For the text-containing cell, return its midpoint in [x, y] coordinate format. 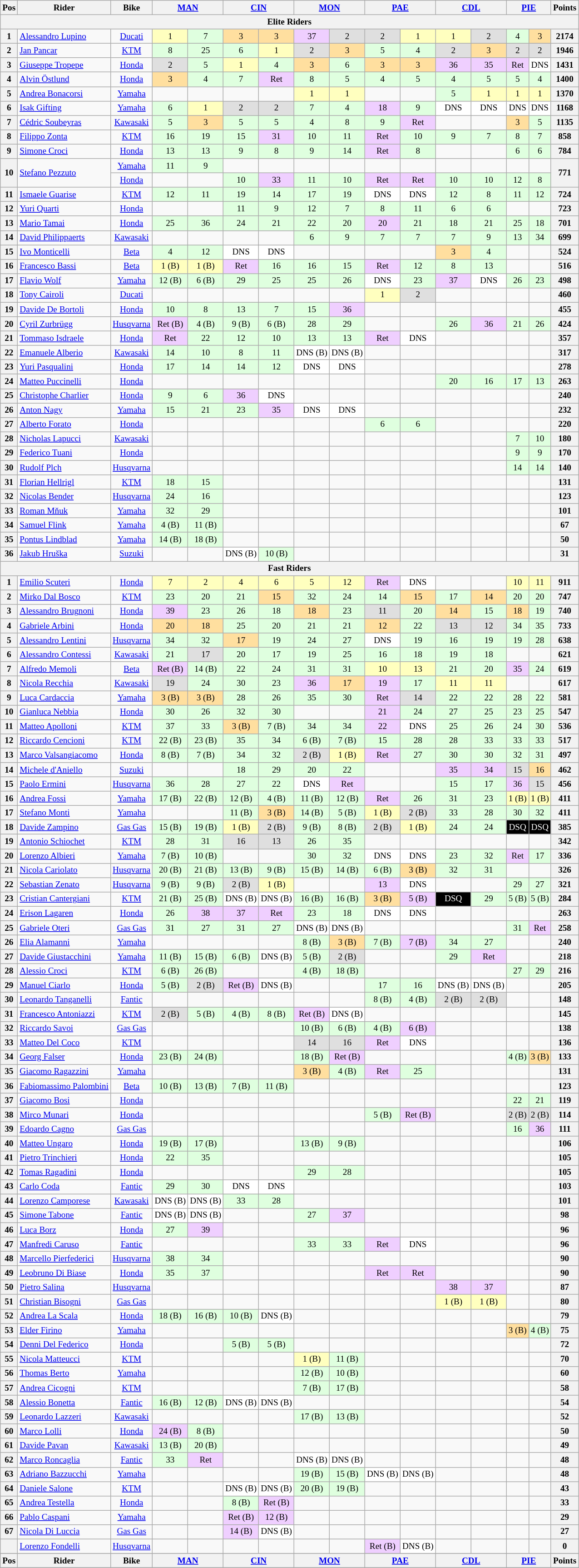
65 [9, 1503]
Filippo Zonta [64, 137]
581 [564, 698]
747 [564, 597]
80 [564, 1302]
Nicola Cariolato [64, 870]
326 [564, 870]
111 [564, 1129]
Elia Alamanni [64, 942]
Alessio Croci [64, 971]
Matteo Ungaro [64, 1144]
Andrea Testella [64, 1503]
Mario Tamai [64, 223]
Mirco Munari [64, 1115]
216 [564, 971]
Georg Falser [64, 1057]
0 [564, 1546]
Leonardo Tanganelli [64, 1000]
Matteo Del Coco [64, 1043]
119 [564, 1100]
59 [9, 1417]
Jakub Hruška [64, 554]
103 [564, 1187]
Flavio Wolf [64, 281]
621 [564, 654]
Riccardo Cencioni [64, 741]
Tommaso Isdraele [64, 338]
Federico Tuani [64, 453]
278 [564, 367]
Alfredo Memoli [64, 669]
232 [564, 410]
Matteo Apolloni [64, 727]
Anton Nagy [64, 410]
Riccardo Savoi [64, 1029]
Denni Del Federico [64, 1345]
Emanuele Alberio [64, 353]
Giacomo Ragazzini [64, 1072]
462 [564, 770]
740 [564, 611]
Manfredi Caruso [64, 1244]
98 [564, 1215]
Stefano Pezzuto [64, 173]
44 [9, 1201]
64 [9, 1489]
723 [564, 209]
87 [564, 1288]
Gianluca Nebbia [64, 712]
218 [564, 957]
Nicholas Lapucci [64, 439]
Pontus Lindblad [64, 539]
Adriano Bazzucchi [64, 1474]
Manuel Ciarlo [64, 985]
Nicola Recchia [64, 684]
140 [564, 468]
342 [564, 842]
Lorenzo Fondelli [64, 1546]
Alessandro Brugnoni [64, 611]
Andrea Cicogni [64, 1388]
638 [564, 640]
258 [564, 928]
498 [564, 281]
55 [9, 1359]
517 [564, 741]
25 (B) [206, 899]
41 [9, 1158]
Francesco Antoniazzi [64, 1014]
66 [9, 1518]
170 [564, 453]
Alvin Östlund [64, 80]
62 [9, 1460]
Alessandro Lentini [64, 640]
53 [9, 1330]
Erison Lagaren [64, 914]
42 [9, 1172]
357 [564, 338]
Marcello Pierfederici [64, 1258]
Antonio Schiochet [64, 842]
Davide Zampino [64, 827]
524 [564, 252]
72 [564, 1345]
Marco Lolli [64, 1431]
Yuri Quarti [64, 209]
Cristian Cantergiani [64, 899]
460 [564, 295]
321 [564, 885]
148 [564, 1000]
771 [564, 173]
Christian Bisogni [64, 1302]
114 [564, 1115]
Tony Cairoli [64, 295]
Roman Mňuk [64, 511]
46 [9, 1230]
Rudolf Plch [64, 468]
Cédric Soubeyras [64, 123]
Florian Hellrigl [64, 482]
Edoardo Cagno [64, 1129]
547 [564, 712]
Fast Riders [290, 569]
1370 [564, 94]
784 [564, 151]
47 [9, 1244]
Jan Pancar [64, 50]
Pietro Salina [64, 1288]
Ivo Monticelli [64, 252]
136 [564, 1043]
724 [564, 195]
Leonardo Lazzeri [64, 1417]
497 [564, 755]
Tomas Ragadini [64, 1172]
699 [564, 238]
70 [564, 1359]
Paolo Ermini [64, 784]
733 [564, 626]
1431 [564, 65]
220 [564, 424]
617 [564, 684]
701 [564, 223]
Thomas Berto [64, 1373]
Nicolas Bender [64, 496]
424 [564, 324]
Marco Valsangiacomo [64, 755]
317 [564, 353]
619 [564, 669]
Luca Cardaccia [64, 698]
Nicola Di Luccia [64, 1532]
57 [9, 1388]
Andrea Fossi [64, 799]
Alessandro Contessi [64, 654]
1168 [564, 108]
Gabriele Arbini [64, 626]
1946 [564, 50]
Elder Firino [64, 1330]
Pietro Trinchieri [64, 1158]
Lorenzo Camporese [64, 1201]
911 [564, 583]
456 [564, 784]
Marco Roncaglia [64, 1460]
Matteo Puccinelli [64, 381]
Carlo Coda [64, 1187]
Davide De Bortoli [64, 310]
Gabriele Oteri [64, 928]
138 [564, 1029]
Alberto Forato [64, 424]
Ismaele Guarise [64, 195]
Samuel Flink [64, 525]
Leobruno Di Biase [64, 1273]
Isak Gifting [64, 108]
26 (B) [206, 971]
536 [564, 727]
61 [9, 1446]
Alessio Bonetta [64, 1403]
Daniele Salone [64, 1489]
Fabiomassimo Palombini [64, 1086]
56 [9, 1373]
Lorenzo Albieri [64, 856]
Giuseppe Tropepe [64, 65]
Pablo Caspani [64, 1518]
Alessandro Lupino [64, 36]
106 [564, 1144]
455 [564, 310]
1400 [564, 80]
Mirko Dal Bosco [64, 597]
Davide Giustacchini [64, 957]
Davide Pavan [64, 1446]
Christophe Charlier [64, 396]
63 [9, 1474]
205 [564, 985]
Nicola Matteucci [64, 1359]
336 [564, 856]
Michele d'Aniello [64, 770]
75 [564, 1330]
2174 [564, 36]
45 [9, 1215]
David Philippaerts [64, 238]
133 [564, 1057]
858 [564, 137]
Simone Tabone [64, 1215]
385 [564, 827]
Stefano Monti [64, 813]
79 [564, 1316]
Elite Riders [290, 22]
Yuri Pasqualini [64, 367]
Andrea La Scala [64, 1316]
Cyril Zurbrügg [64, 324]
Francesco Bassi [64, 266]
1135 [564, 123]
Andrea Bonacorsi [64, 94]
Simone Croci [64, 151]
180 [564, 439]
40 [9, 1144]
Sebastian Zenato [64, 885]
Emilio Scuteri [64, 583]
Giacomo Bosi [64, 1100]
516 [564, 266]
145 [564, 1014]
Luca Borz [64, 1230]
284 [564, 899]
51 [9, 1302]
